Detect which cell encompasses the target text, then output its (X, Y) center coordinate. 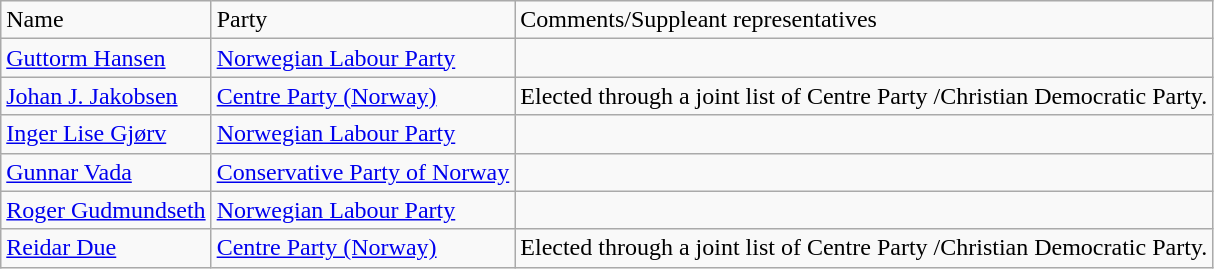
Inger Lise Gjørv (106, 134)
Comments/Suppleant representatives (864, 20)
Party (363, 20)
Guttorm Hansen (106, 58)
Gunnar Vada (106, 172)
Reidar Due (106, 248)
Johan J. Jakobsen (106, 96)
Roger Gudmundseth (106, 210)
Conservative Party of Norway (363, 172)
Name (106, 20)
